From the cell containing the given text, extract its center point as [X, Y] coordinate. 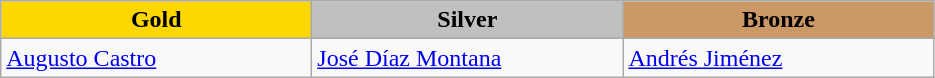
Silver [468, 20]
Andrés Jiménez [778, 58]
José Díaz Montana [468, 58]
Bronze [778, 20]
Augusto Castro [156, 58]
Gold [156, 20]
